From the cell containing the given text, extract its center point as (X, Y) coordinate. 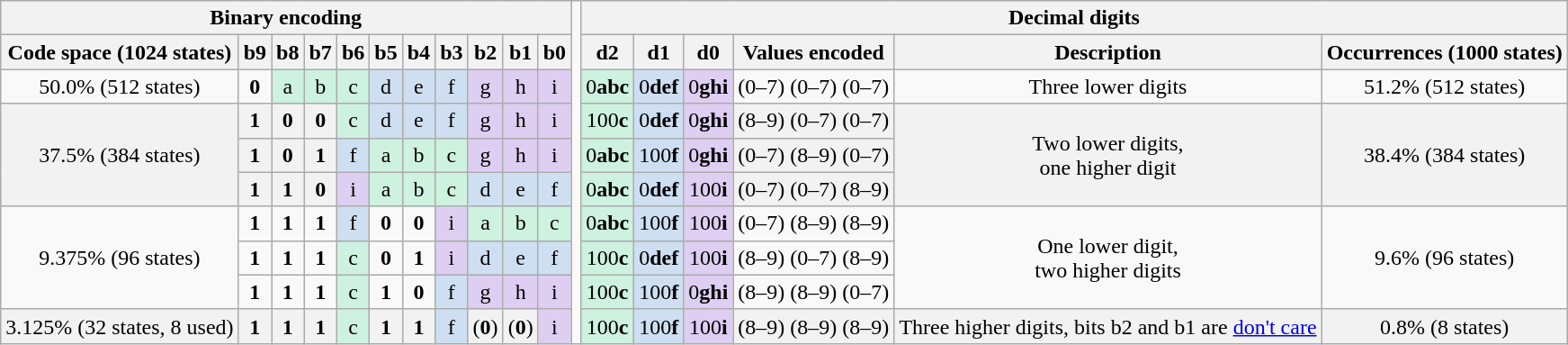
Values encoded (813, 52)
Decimal digits (1074, 18)
b2 (486, 52)
b5 (386, 52)
Code space (1024 states) (120, 52)
3.125% (32 states, 8 used) (120, 326)
d1 (659, 52)
50.0% (512 states) (120, 86)
51.2% (512 states) (1445, 86)
Three higher digits, bits b2 and b1 are don't care (1108, 326)
9.6% (96 states) (1445, 258)
(8–9) (8–9) (0–7) (813, 292)
Two lower digits,one higher digit (1108, 155)
b6 (353, 52)
b9 (255, 52)
b8 (288, 52)
(8–9) (0–7) (0–7) (813, 121)
(8–9) (8–9) (8–9) (813, 326)
(0–7) (0–7) (8–9) (813, 189)
9.375% (96 states) (120, 258)
d2 (608, 52)
d0 (709, 52)
b7 (320, 52)
b4 (418, 52)
b1 (520, 52)
(8–9) (0–7) (8–9) (813, 258)
Three lower digits (1108, 86)
0.8% (8 states) (1445, 326)
(0–7) (0–7) (0–7) (813, 86)
b3 (452, 52)
b0 (554, 52)
37.5% (384 states) (120, 155)
(0–7) (8–9) (8–9) (813, 223)
Occurrences (1000 states) (1445, 52)
Description (1108, 52)
38.4% (384 states) (1445, 155)
(0–7) (8–9) (0–7) (813, 155)
One lower digit,two higher digits (1108, 258)
Binary encoding (286, 18)
